For the text-containing cell, return its midpoint in (X, Y) coordinate format. 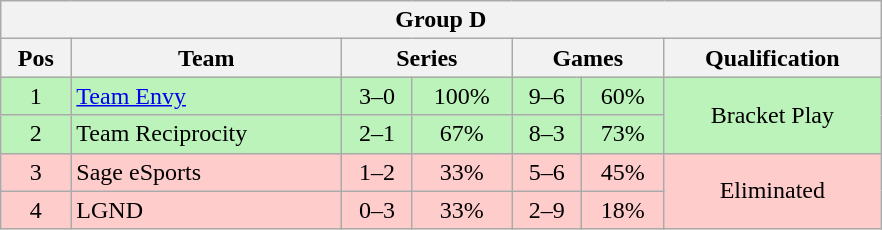
3 (36, 172)
Bracket Play (772, 115)
LGND (206, 210)
Team Reciprocity (206, 134)
60% (623, 96)
2–1 (377, 134)
2 (36, 134)
1–2 (377, 172)
5–6 (547, 172)
Qualification (772, 58)
18% (623, 210)
4 (36, 210)
Games (588, 58)
3–0 (377, 96)
1 (36, 96)
Team (206, 58)
Sage eSports (206, 172)
9–6 (547, 96)
100% (462, 96)
45% (623, 172)
8–3 (547, 134)
0–3 (377, 210)
Series (427, 58)
Eliminated (772, 191)
Team Envy (206, 96)
67% (462, 134)
Group D (441, 20)
Pos (36, 58)
2–9 (547, 210)
73% (623, 134)
